Search for the cell housing the specified text and yield its [x, y] center coordinate. 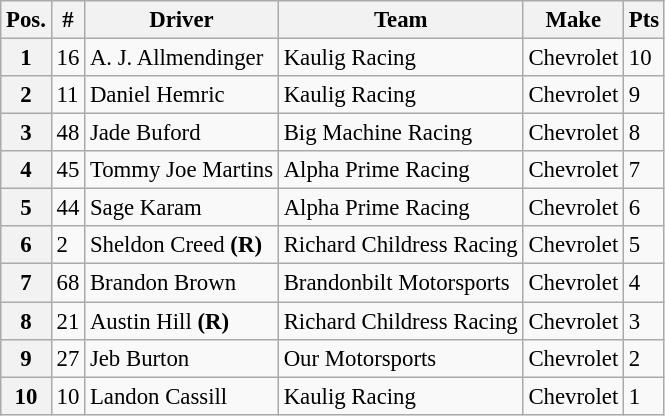
Make [573, 20]
Brandon Brown [182, 283]
Pts [644, 20]
Driver [182, 20]
16 [68, 58]
27 [68, 358]
11 [68, 95]
21 [68, 321]
Austin Hill (R) [182, 321]
44 [68, 208]
Landon Cassill [182, 396]
68 [68, 283]
Sheldon Creed (R) [182, 245]
Tommy Joe Martins [182, 170]
Daniel Hemric [182, 95]
Brandonbilt Motorsports [400, 283]
45 [68, 170]
Team [400, 20]
Jeb Burton [182, 358]
Our Motorsports [400, 358]
A. J. Allmendinger [182, 58]
48 [68, 133]
# [68, 20]
Pos. [26, 20]
Jade Buford [182, 133]
Sage Karam [182, 208]
Big Machine Racing [400, 133]
